Capture the cell that displays the provided text and extract its [X, Y] central coordinate. 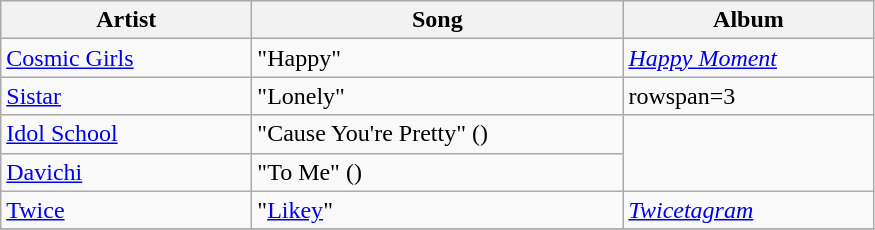
Twicetagram [748, 210]
Sistar [126, 96]
Album [748, 20]
Twice [126, 210]
Cosmic Girls [126, 58]
Happy Moment [748, 58]
"Cause You're Pretty" () [438, 134]
Artist [126, 20]
"Lonely" [438, 96]
Davichi [126, 172]
Song [438, 20]
rowspan=3 [748, 96]
"To Me" () [438, 172]
"Happy" [438, 58]
Idol School [126, 134]
"Likey" [438, 210]
